Return [X, Y] of the center of cell containing provided text 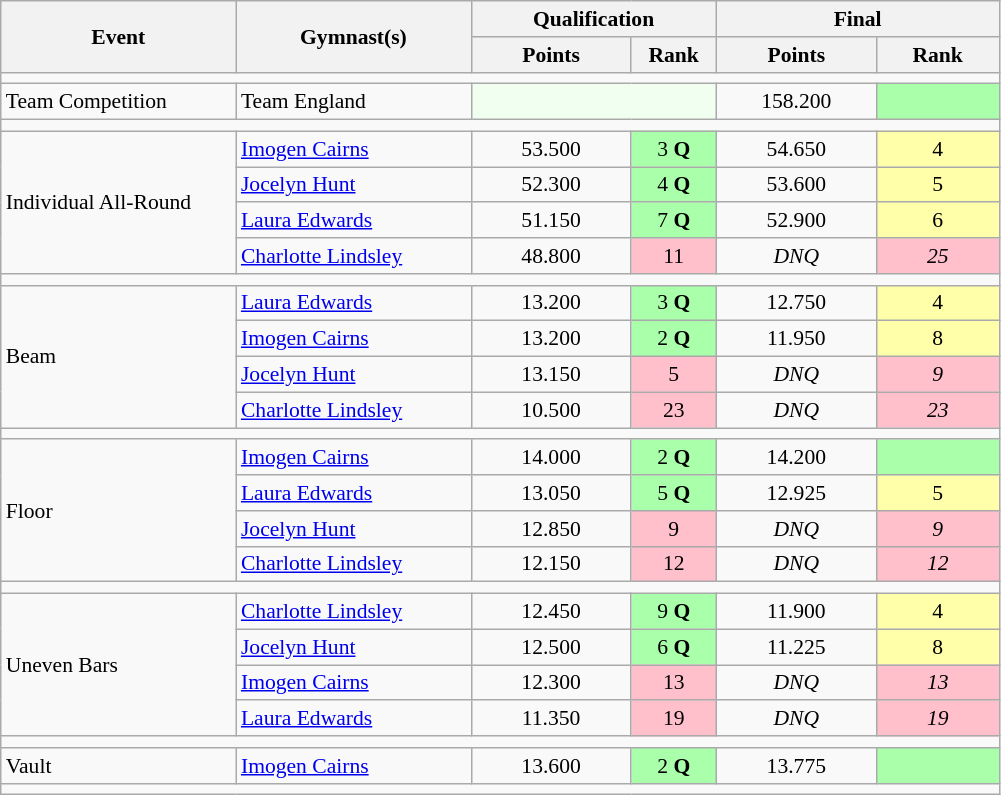
Beam [118, 356]
9 Q [674, 612]
51.150 [551, 221]
Vault [118, 766]
12.925 [796, 493]
12.450 [551, 612]
Qualification [594, 19]
14.000 [551, 458]
12.300 [551, 683]
Team England [354, 102]
13.050 [551, 493]
12.150 [551, 564]
11 [674, 256]
25 [938, 256]
54.650 [796, 149]
Uneven Bars [118, 665]
6 [938, 221]
Event [118, 36]
14.200 [796, 458]
10.500 [551, 410]
Team Competition [118, 102]
11.900 [796, 612]
13.150 [551, 375]
53.600 [796, 185]
7 Q [674, 221]
158.200 [796, 102]
53.500 [551, 149]
Final [858, 19]
Floor [118, 511]
5 Q [674, 493]
13.775 [796, 766]
Gymnast(s) [354, 36]
12.500 [551, 647]
13.600 [551, 766]
11.225 [796, 647]
12.850 [551, 529]
52.900 [796, 221]
Individual All-Round [118, 202]
48.800 [551, 256]
52.300 [551, 185]
6 Q [674, 647]
11.350 [551, 719]
11.950 [796, 339]
12.750 [796, 303]
4 Q [674, 185]
